Return the [x, y] coordinate for the center point of the cell that contains the specified text.  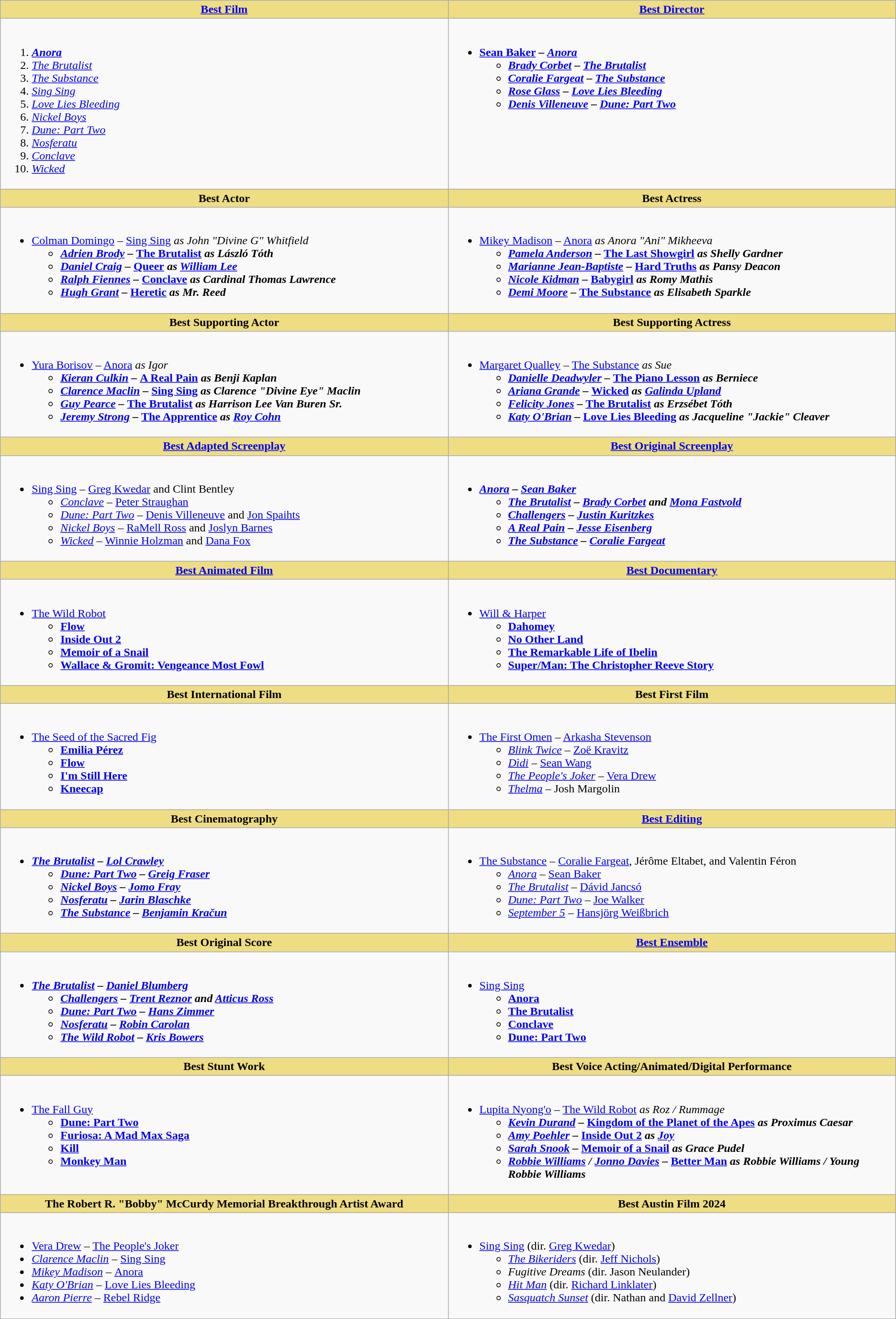
Best Voice Acting/Animated/Digital Performance [672, 1067]
Best Cinematography [224, 818]
Sing SingAnoraThe BrutalistConclaveDune: Part Two [672, 1004]
Best Animated Film [224, 570]
Best Supporting Actor [224, 322]
Best Actress [672, 198]
The Robert R. "Bobby" McCurdy Memorial Breakthrough Artist Award [224, 1204]
AnoraThe BrutalistThe SubstanceSing SingLove Lies BleedingNickel BoysDune: Part TwoNosferatuConclaveWicked [224, 104]
Best Austin Film 2024 [672, 1204]
The First Omen – Arkasha StevensonBlink Twice – Zoë KravitzDìdi – Sean WangThe People's Joker – Vera DrewThelma – Josh Margolin [672, 756]
The Fall GuyDune: Part TwoFuriosa: A Mad Max SagaKillMonkey Man [224, 1135]
Best First Film [672, 694]
Best Original Score [224, 943]
Best Editing [672, 818]
The Seed of the Sacred FigEmilia PérezFlowI'm Still HereKneecap [224, 756]
Will & HarperDahomeyNo Other LandThe Remarkable Life of IbelinSuper/Man: The Christopher Reeve Story [672, 632]
Best Film [224, 10]
The Wild RobotFlowInside Out 2Memoir of a SnailWallace & Gromit: Vengeance Most Fowl [224, 632]
Best Documentary [672, 570]
Best Director [672, 10]
Vera Drew – The People's JokerClarence Maclin – Sing SingMikey Madison – AnoraKaty O'Brian – Love Lies BleedingAaron Pierre – Rebel Ridge [224, 1266]
Best Ensemble [672, 943]
Best Original Screenplay [672, 446]
Best Adapted Screenplay [224, 446]
Best Stunt Work [224, 1067]
Sean Baker – AnoraBrady Corbet – The BrutalistCoralie Fargeat – The SubstanceRose Glass – Love Lies BleedingDenis Villeneuve – Dune: Part Two [672, 104]
The Brutalist – Lol CrawleyDune: Part Two – Greig FraserNickel Boys – Jomo FrayNosferatu – Jarin BlaschkeThe Substance – Benjamin Kračun [224, 881]
Best International Film [224, 694]
Best Supporting Actress [672, 322]
Best Actor [224, 198]
